Identify which cell holds the provided text, then report its (X, Y) central coordinate. 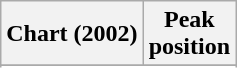
Chart (2002) (72, 34)
Peak position (189, 34)
